Scan for the cell matching the given text and deliver its [x, y] coordinate at center. 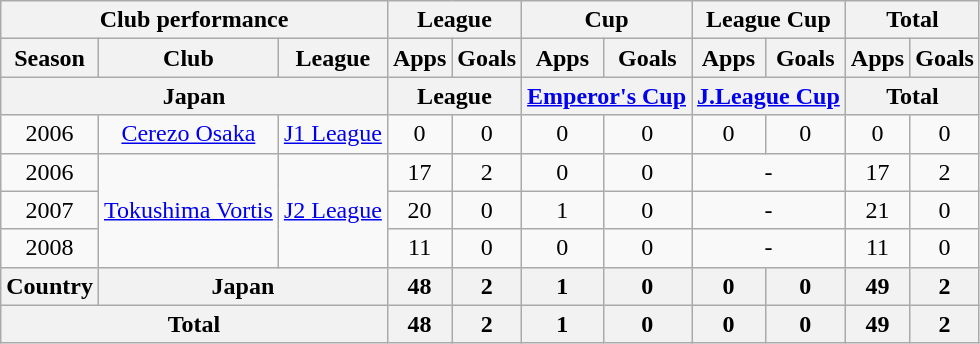
Cerezo Osaka [188, 134]
20 [419, 210]
Cup [607, 20]
21 [877, 210]
Season [50, 58]
Club performance [194, 20]
2007 [50, 210]
J1 League [332, 134]
Emperor's Cup [607, 96]
Tokushima Vortis [188, 210]
2008 [50, 248]
Club [188, 58]
Country [50, 286]
J.League Cup [769, 96]
League Cup [769, 20]
J2 League [332, 210]
